Provide the (X, Y) coordinate of the cell's center where the given text is located.  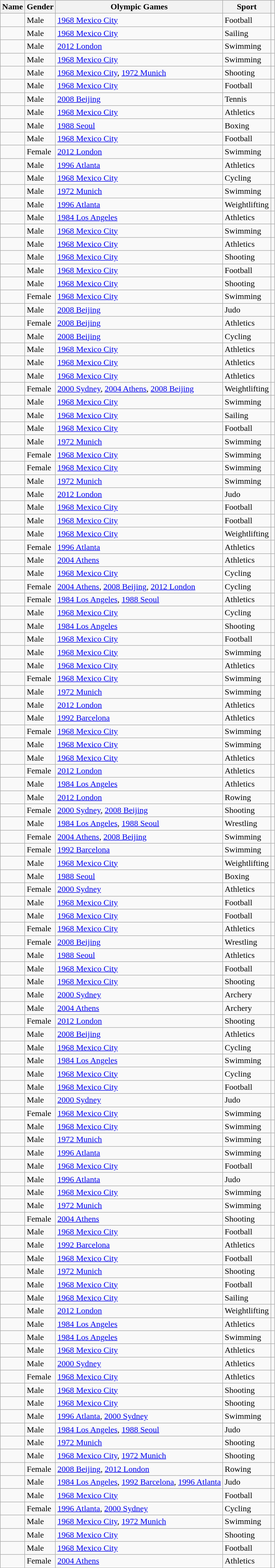
2008 Beijing, 2012 London (139, 1469)
Olympic Games (139, 7)
2000 Sydney, 2008 Beijing (139, 810)
Sport (247, 7)
2004 Athens, 2008 Beijing, 2012 London (139, 587)
Gender (40, 7)
Tennis (247, 99)
1984 Los Angeles, 1992 Barcelona, 1996 Atlanta (139, 1482)
2004 Athens, 2008 Beijing (139, 837)
2000 Sydney, 2004 Athens, 2008 Beijing (139, 389)
Name (12, 7)
